From the cell containing the given text, extract its center point as [X, Y] coordinate. 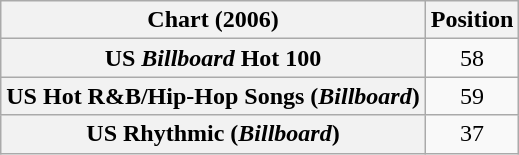
Position [472, 20]
Chart (2006) [213, 20]
37 [472, 134]
US Rhythmic (Billboard) [213, 134]
59 [472, 96]
US Billboard Hot 100 [213, 58]
58 [472, 58]
US Hot R&B/Hip-Hop Songs (Billboard) [213, 96]
